Return the [x, y] coordinate for the center point of the cell that contains the specified text.  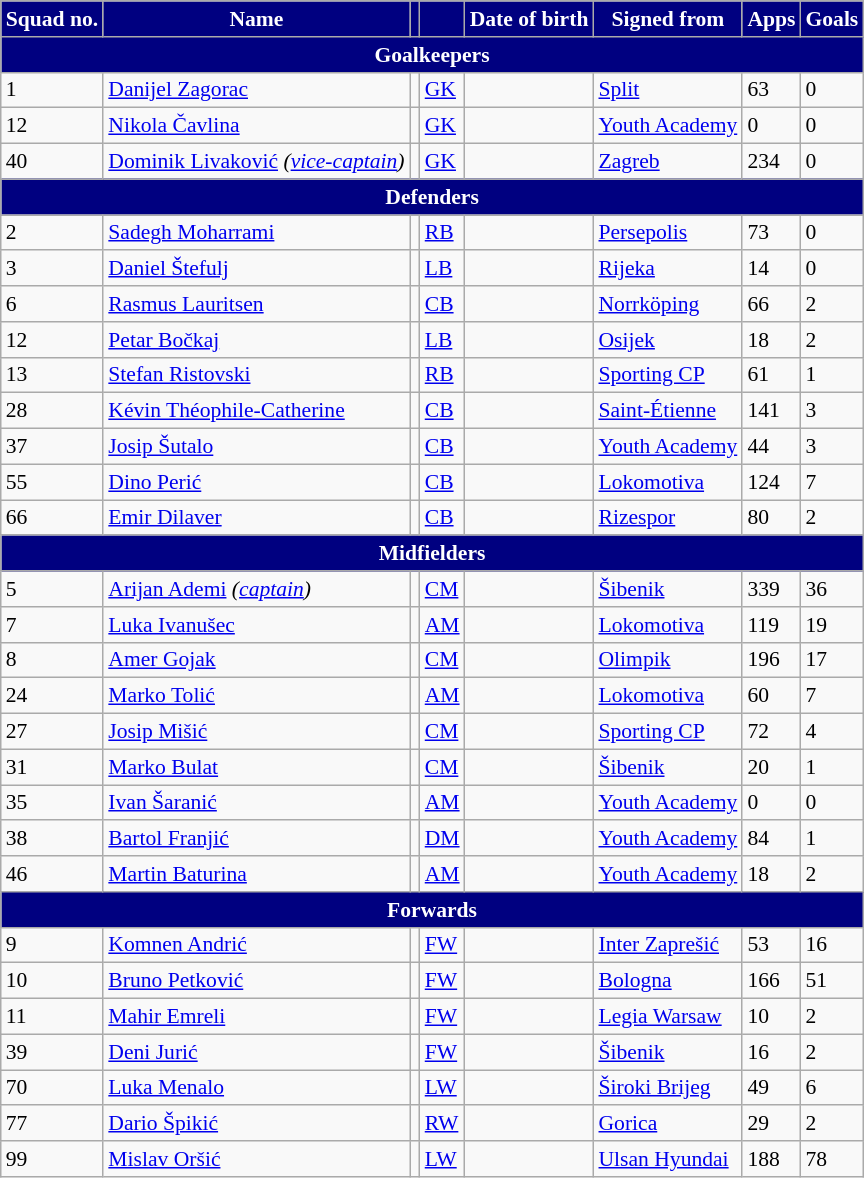
73 [771, 233]
29 [771, 1124]
124 [771, 482]
55 [52, 482]
Marko Tolić [256, 696]
35 [52, 803]
38 [52, 839]
Dominik Livaković (vice-captain) [256, 162]
Rijeka [668, 269]
20 [771, 767]
RW [442, 1124]
4 [832, 732]
78 [832, 1159]
27 [52, 732]
Josip Šutalo [256, 447]
Inter Zaprešić [668, 945]
Mislav Oršić [256, 1159]
Dino Perić [256, 482]
Nikola Čavlina [256, 126]
Petar Bočkaj [256, 340]
9 [52, 945]
14 [771, 269]
44 [771, 447]
70 [52, 1088]
119 [771, 625]
Ulsan Hyundai [668, 1159]
Josip Mišić [256, 732]
Saint-Étienne [668, 411]
Luka Ivanušec [256, 625]
37 [52, 447]
Sadegh Moharrami [256, 233]
17 [832, 660]
Bologna [668, 981]
Legia Warsaw [668, 1017]
DM [442, 839]
Defenders [432, 197]
80 [771, 518]
Apps [771, 19]
339 [771, 589]
Goals [832, 19]
Goalkeepers [432, 55]
Stefan Ristovski [256, 375]
Midfielders [432, 554]
Danijel Zagorac [256, 90]
Široki Brijeg [668, 1088]
60 [771, 696]
19 [832, 625]
Luka Menalo [256, 1088]
Amer Gojak [256, 660]
Rizespor [668, 518]
Squad no. [52, 19]
Bruno Petković [256, 981]
40 [52, 162]
Mahir Emreli [256, 1017]
Osijek [668, 340]
Name [256, 19]
Olimpik [668, 660]
39 [52, 1052]
99 [52, 1159]
Ivan Šaranić [256, 803]
51 [832, 981]
Komnen Andrić [256, 945]
Deni Jurić [256, 1052]
Forwards [432, 910]
61 [771, 375]
28 [52, 411]
Split [668, 90]
196 [771, 660]
63 [771, 90]
Date of birth [530, 19]
13 [52, 375]
77 [52, 1124]
Kévin Théophile-Catherine [256, 411]
Zagreb [668, 162]
49 [771, 1088]
53 [771, 945]
141 [771, 411]
Emir Dilaver [256, 518]
24 [52, 696]
72 [771, 732]
Marko Bulat [256, 767]
Dario Špikić [256, 1124]
Signed from [668, 19]
11 [52, 1017]
31 [52, 767]
234 [771, 162]
Gorica [668, 1124]
Martin Baturina [256, 874]
46 [52, 874]
5 [52, 589]
84 [771, 839]
Arijan Ademi (captain) [256, 589]
36 [832, 589]
Bartol Franjić [256, 839]
166 [771, 981]
Norrköping [668, 304]
8 [52, 660]
Rasmus Lauritsen [256, 304]
Daniel Štefulj [256, 269]
Persepolis [668, 233]
188 [771, 1159]
